Return the [x, y] coordinate for the center point of the cell that contains the specified text.  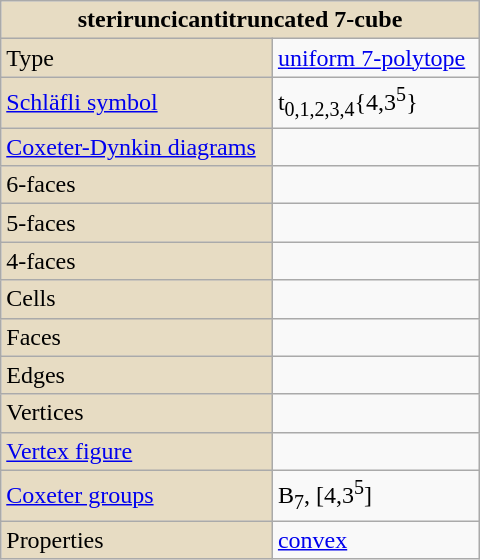
steriruncicantitruncated 7-cube [240, 20]
t0,1,2,3,4{4,35} [376, 102]
4-faces [137, 261]
Faces [137, 337]
6-faces [137, 185]
5-faces [137, 223]
Vertices [137, 413]
Coxeter groups [137, 496]
Type [137, 58]
Coxeter-Dynkin diagrams [137, 147]
Cells [137, 299]
Properties [137, 540]
Schläfli symbol [137, 102]
Edges [137, 375]
convex [376, 540]
uniform 7-polytope [376, 58]
B7, [4,35] [376, 496]
Vertex figure [137, 451]
